Scan for the cell matching the given text and deliver its (X, Y) coordinate at center. 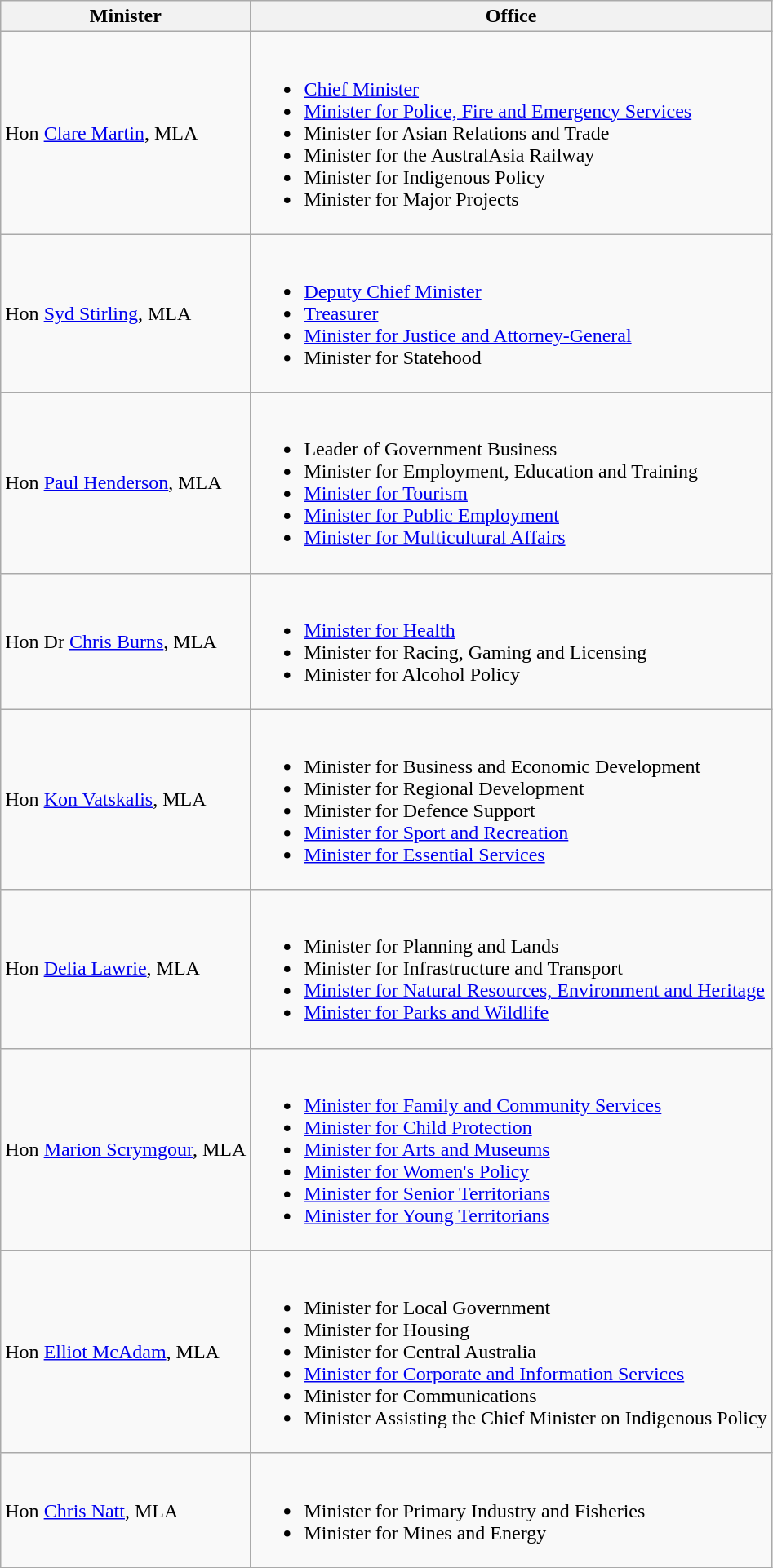
Hon Dr Chris Burns, MLA (126, 642)
Hon Marion Scrymgour, MLA (126, 1149)
Minister for HealthMinister for Racing, Gaming and LicensingMinister for Alcohol Policy (511, 642)
Hon Syd Stirling, MLA (126, 313)
Minister (126, 16)
Office (511, 16)
Hon Elliot McAdam, MLA (126, 1352)
Deputy Chief MinisterTreasurerMinister for Justice and Attorney-GeneralMinister for Statehood (511, 313)
Hon Delia Lawrie, MLA (126, 969)
Hon Kon Vatskalis, MLA (126, 800)
Hon Chris Natt, MLA (126, 1510)
Hon Paul Henderson, MLA (126, 483)
Minister for Primary Industry and FisheriesMinister for Mines and Energy (511, 1510)
Hon Clare Martin, MLA (126, 133)
